For the text-containing cell, return its midpoint in (X, Y) coordinate format. 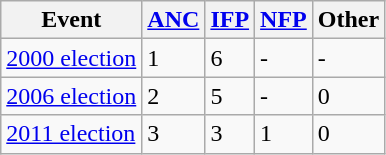
Other (348, 20)
2000 election (72, 58)
NFP (284, 20)
2011 election (72, 134)
ANC (174, 20)
2 (174, 96)
2006 election (72, 96)
5 (230, 96)
Event (72, 20)
IFP (230, 20)
6 (230, 58)
